Identify which cell holds the provided text, then report its [X, Y] central coordinate. 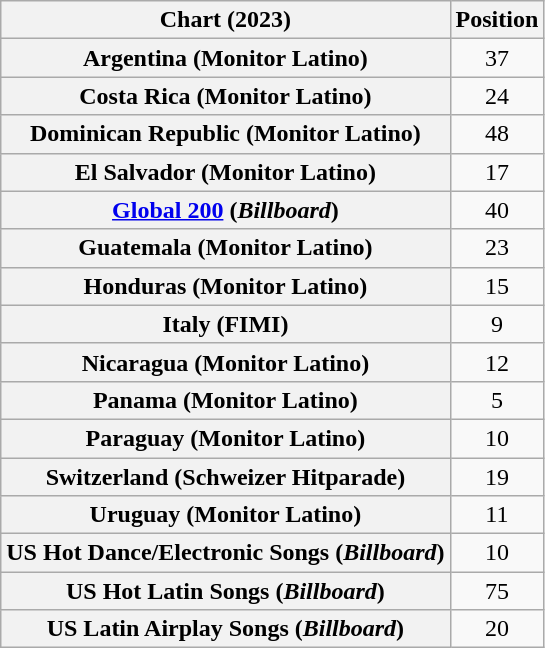
Guatemala (Monitor Latino) [226, 248]
US Hot Dance/Electronic Songs (Billboard) [226, 553]
9 [497, 324]
48 [497, 134]
40 [497, 210]
12 [497, 362]
Costa Rica (Monitor Latino) [226, 96]
23 [497, 248]
Uruguay (Monitor Latino) [226, 515]
US Latin Airplay Songs (Billboard) [226, 629]
20 [497, 629]
Paraguay (Monitor Latino) [226, 438]
11 [497, 515]
Dominican Republic (Monitor Latino) [226, 134]
75 [497, 591]
US Hot Latin Songs (Billboard) [226, 591]
24 [497, 96]
Position [497, 20]
El Salvador (Monitor Latino) [226, 172]
19 [497, 477]
Chart (2023) [226, 20]
Switzerland (Schweizer Hitparade) [226, 477]
Honduras (Monitor Latino) [226, 286]
Nicaragua (Monitor Latino) [226, 362]
15 [497, 286]
17 [497, 172]
Global 200 (Billboard) [226, 210]
Argentina (Monitor Latino) [226, 58]
Panama (Monitor Latino) [226, 400]
Italy (FIMI) [226, 324]
37 [497, 58]
5 [497, 400]
